Capture the cell that displays the provided text and extract its (X, Y) central coordinate. 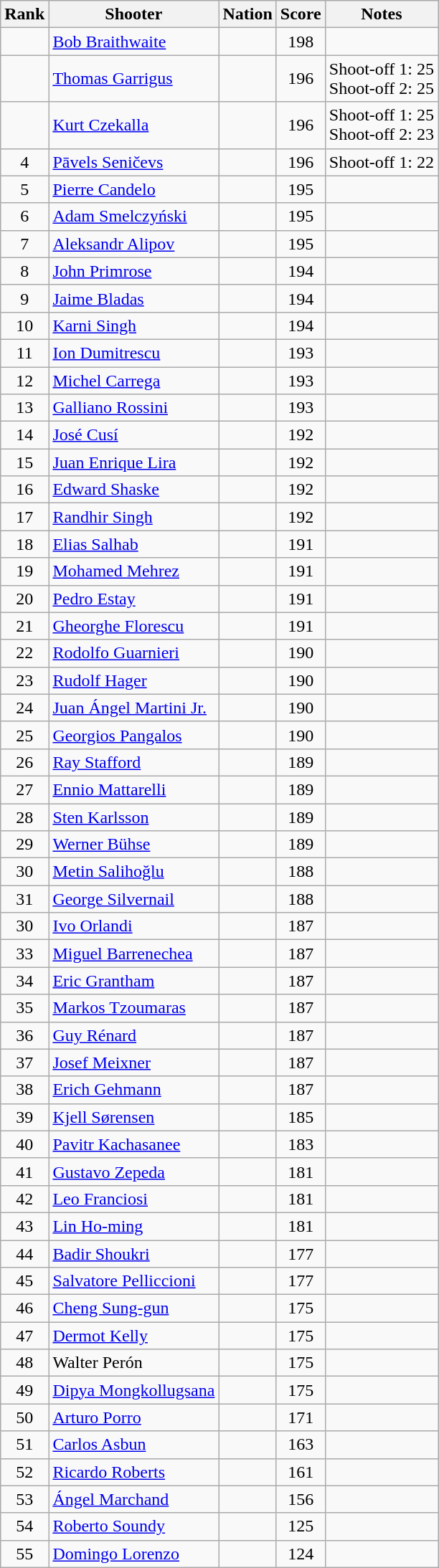
Shoot-off 1: 22 (382, 162)
22 (24, 653)
John Primrose (133, 271)
Bob Braithwaite (133, 42)
Erich Gehmann (133, 1090)
Ray Stafford (133, 762)
Arturo Porro (133, 1417)
Shoot-off 1: 25Shoot-off 2: 23 (382, 125)
Pavitr Kachasanee (133, 1144)
47 (24, 1336)
Rudolf Hager (133, 680)
14 (24, 435)
49 (24, 1390)
Ennio Mattarelli (133, 789)
Randhir Singh (133, 517)
29 (24, 845)
Carlos Asbun (133, 1445)
Werner Bühse (133, 845)
Pierre Candelo (133, 189)
51 (24, 1445)
Sten Karlsson (133, 817)
11 (24, 353)
Ion Dumitrescu (133, 353)
27 (24, 789)
Juan Enrique Lira (133, 462)
12 (24, 381)
Edward Shaske (133, 490)
171 (301, 1417)
31 (24, 899)
5 (24, 189)
41 (24, 1172)
7 (24, 244)
183 (301, 1144)
19 (24, 571)
Mohamed Mehrez (133, 571)
Notes (382, 14)
53 (24, 1499)
José Cusí (133, 435)
Kjell Sørensen (133, 1117)
Nation (247, 14)
24 (24, 708)
38 (24, 1090)
Lin Ho-ming (133, 1226)
43 (24, 1226)
50 (24, 1417)
Markos Tzoumaras (133, 1008)
Elias Salhab (133, 544)
35 (24, 1008)
Kurt Czekalla (133, 125)
Walter Perón (133, 1363)
4 (24, 162)
125 (301, 1526)
Badir Shoukri (133, 1254)
36 (24, 1035)
8 (24, 271)
Ricardo Roberts (133, 1472)
Gustavo Zepeda (133, 1172)
Guy Rénard (133, 1035)
23 (24, 680)
28 (24, 817)
6 (24, 217)
Josef Meixner (133, 1063)
Rodolfo Guarnieri (133, 653)
Rank (24, 14)
20 (24, 599)
198 (301, 42)
40 (24, 1144)
39 (24, 1117)
9 (24, 298)
Gheorghe Florescu (133, 626)
Ivo Orlandi (133, 926)
Metin Salihoğlu (133, 872)
46 (24, 1308)
161 (301, 1472)
Dipya Mongkollugsana (133, 1390)
Karni Singh (133, 326)
13 (24, 408)
54 (24, 1526)
Pedro Estay (133, 599)
25 (24, 735)
Galliano Rossini (133, 408)
163 (301, 1445)
Georgios Pangalos (133, 735)
Thomas Garrigus (133, 79)
Aleksandr Alipov (133, 244)
Shoot-off 1: 25Shoot-off 2: 25 (382, 79)
Roberto Soundy (133, 1526)
26 (24, 762)
124 (301, 1554)
15 (24, 462)
21 (24, 626)
George Silvernail (133, 899)
17 (24, 517)
Eric Grantham (133, 981)
10 (24, 326)
Adam Smelczyński (133, 217)
Leo Franciosi (133, 1199)
Shooter (133, 14)
Pāvels Seničevs (133, 162)
185 (301, 1117)
Juan Ángel Martini Jr. (133, 708)
44 (24, 1254)
Dermot Kelly (133, 1336)
34 (24, 981)
Cheng Sung-gun (133, 1308)
45 (24, 1281)
37 (24, 1063)
55 (24, 1554)
16 (24, 490)
Score (301, 14)
Domingo Lorenzo (133, 1554)
42 (24, 1199)
Jaime Bladas (133, 298)
52 (24, 1472)
18 (24, 544)
156 (301, 1499)
48 (24, 1363)
33 (24, 954)
Miguel Barrenechea (133, 954)
Ángel Marchand (133, 1499)
Salvatore Pelliccioni (133, 1281)
Michel Carrega (133, 381)
